For the text-containing cell, return its midpoint in [X, Y] coordinate format. 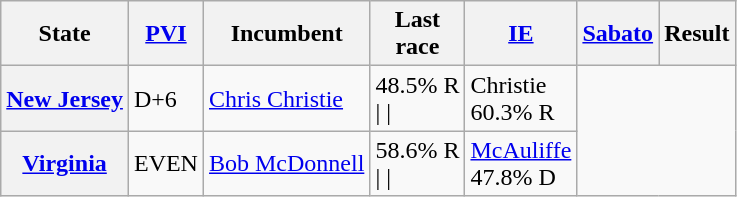
Chris Christie [286, 98]
State [65, 34]
Incumbent [286, 34]
Virginia [65, 164]
D+6 [166, 98]
EVEN [166, 164]
Bob McDonnell [286, 164]
New Jersey [65, 98]
PVI [166, 34]
McAuliffe47.8% D [521, 164]
Lastrace [418, 34]
Sabato [618, 34]
58.6% R| | [418, 164]
Christie60.3% R [521, 98]
Result [697, 34]
48.5% R| | [418, 98]
IE [521, 34]
